Capture the cell that displays the provided text and extract its [X, Y] central coordinate. 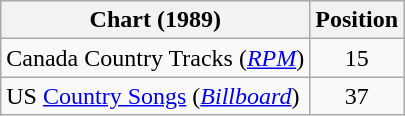
Canada Country Tracks (RPM) [156, 58]
Position [357, 20]
15 [357, 58]
37 [357, 96]
US Country Songs (Billboard) [156, 96]
Chart (1989) [156, 20]
